Scan for the cell matching the given text and deliver its [x, y] coordinate at center. 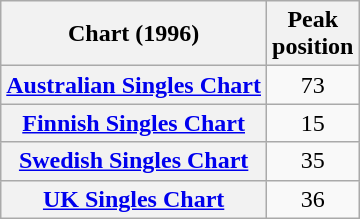
35 [313, 161]
UK Singles Chart [134, 199]
Australian Singles Chart [134, 85]
Peakposition [313, 34]
Finnish Singles Chart [134, 123]
Chart (1996) [134, 34]
Swedish Singles Chart [134, 161]
36 [313, 199]
15 [313, 123]
73 [313, 85]
